Detect which cell encompasses the target text, then output its [x, y] center coordinate. 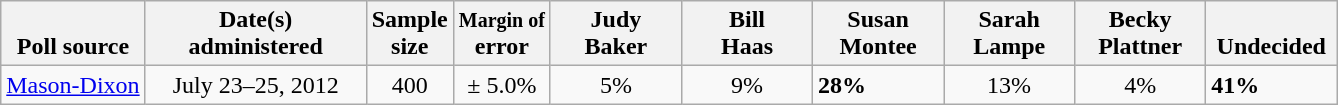
SarahLampe [1010, 34]
July 23–25, 2012 [256, 85]
SusanMontee [878, 34]
28% [878, 85]
Mason-Dixon [73, 85]
Undecided [1272, 34]
400 [410, 85]
± 5.0% [502, 85]
Poll source [73, 34]
Date(s)administered [256, 34]
5% [616, 85]
BillHaas [746, 34]
JudyBaker [616, 34]
13% [1010, 85]
Margin oferror [502, 34]
41% [1272, 85]
BeckyPlattner [1140, 34]
Samplesize [410, 34]
9% [746, 85]
4% [1140, 85]
